Provide the [x, y] coordinate of the cell's center where the given text is located.  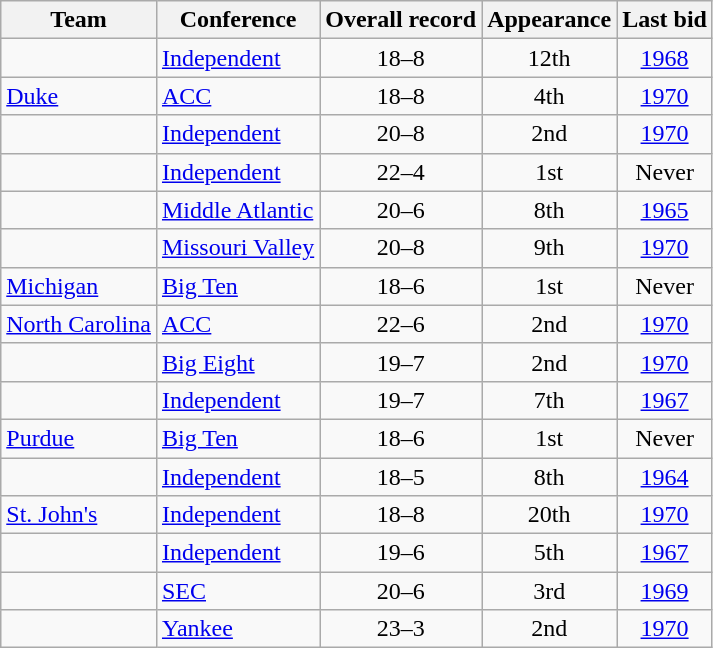
1969 [665, 591]
Last bid [665, 20]
Middle Atlantic [238, 210]
Yankee [238, 629]
19–6 [401, 553]
1965 [665, 210]
Appearance [550, 20]
22–6 [401, 324]
4th [550, 96]
Conference [238, 20]
3rd [550, 591]
1964 [665, 477]
23–3 [401, 629]
St. John's [79, 515]
7th [550, 400]
Michigan [79, 286]
18–5 [401, 477]
SEC [238, 591]
20th [550, 515]
9th [550, 248]
Team [79, 20]
Purdue [79, 438]
Missouri Valley [238, 248]
12th [550, 58]
Overall record [401, 20]
22–4 [401, 172]
5th [550, 553]
Big Eight [238, 362]
1968 [665, 58]
North Carolina [79, 324]
Duke [79, 96]
